From the cell containing the given text, extract its center point as (X, Y) coordinate. 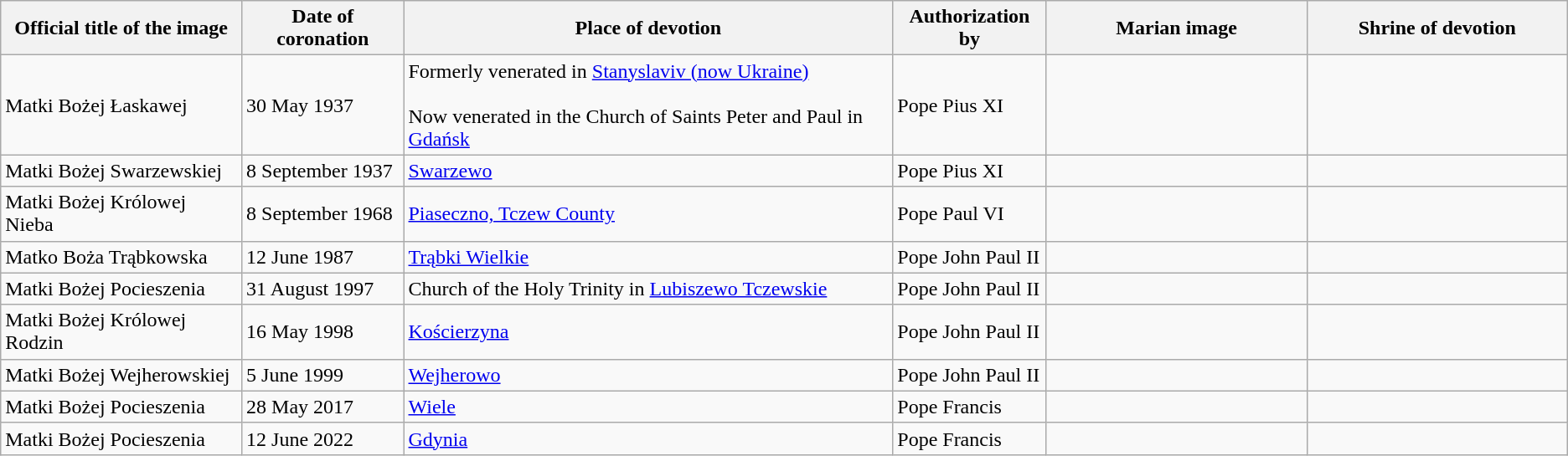
Wiele (648, 407)
Matki Bożej Królowej Nieba (121, 214)
8 September 1937 (323, 171)
Pope Paul VI (970, 214)
Matki Bożej Wejherowskiej (121, 375)
Authorization by (970, 28)
Kościerzyna (648, 331)
5 June 1999 (323, 375)
Matki Bożej Swarzewskiej (121, 171)
Trąbki Wielkie (648, 257)
Formerly venerated in Stanyslaviv (now Ukraine)Now venerated in the Church of Saints Peter and Paul in Gdańsk (648, 105)
Matki Bożej Królowej Rodzin (121, 331)
Place of devotion (648, 28)
Shrine of devotion (1437, 28)
Piaseczno, Tczew County (648, 214)
Matko Boża Trąbkowska (121, 257)
Official title of the image (121, 28)
Wejherowo (648, 375)
8 September 1968 (323, 214)
Gdynia (648, 438)
16 May 1998 (323, 331)
Date of coronation (323, 28)
31 August 1997 (323, 289)
30 May 1937 (323, 105)
28 May 2017 (323, 407)
12 June 2022 (323, 438)
Marian image (1176, 28)
Matki Bożej Łaskawej (121, 105)
Church of the Holy Trinity in Lubiszewo Tczewskie (648, 289)
Swarzewo (648, 171)
12 June 1987 (323, 257)
